Search for the cell housing the specified text and yield its (x, y) center coordinate. 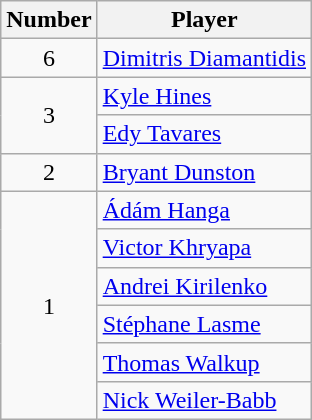
Dimitris Diamantidis (204, 58)
Player (204, 20)
Kyle Hines (204, 96)
2 (49, 172)
Ádám Hanga (204, 210)
1 (49, 305)
Bryant Dunston (204, 172)
3 (49, 115)
Number (49, 20)
Andrei Kirilenko (204, 286)
6 (49, 58)
Victor Khryapa (204, 248)
Edy Tavares (204, 134)
Nick Weiler-Babb (204, 400)
Stéphane Lasme (204, 324)
Thomas Walkup (204, 362)
